Return the [x, y] coordinate for the center point of the cell that contains the specified text.  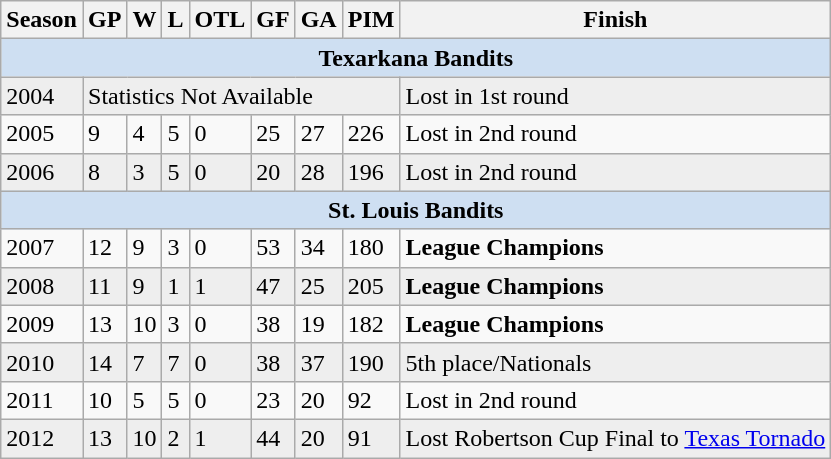
GP [104, 20]
27 [318, 134]
2006 [42, 172]
2005 [42, 134]
2011 [42, 400]
GF [273, 20]
196 [371, 172]
2012 [42, 438]
34 [318, 248]
226 [371, 134]
37 [318, 362]
PIM [371, 20]
182 [371, 324]
12 [104, 248]
Season [42, 20]
Lost Robertson Cup Final to Texas Tornado [616, 438]
47 [273, 286]
91 [371, 438]
23 [273, 400]
19 [318, 324]
190 [371, 362]
2010 [42, 362]
St. Louis Bandits [416, 210]
8 [104, 172]
2004 [42, 96]
Statistics Not Available [240, 96]
2007 [42, 248]
180 [371, 248]
205 [371, 286]
Lost in 1st round [616, 96]
2009 [42, 324]
GA [318, 20]
OTL [220, 20]
2008 [42, 286]
2 [176, 438]
14 [104, 362]
53 [273, 248]
11 [104, 286]
4 [144, 134]
L [176, 20]
Texarkana Bandits [416, 58]
44 [273, 438]
5th place/Nationals [616, 362]
28 [318, 172]
Finish [616, 20]
92 [371, 400]
W [144, 20]
